Return the (x, y) coordinate for the center point of the cell that contains the specified text.  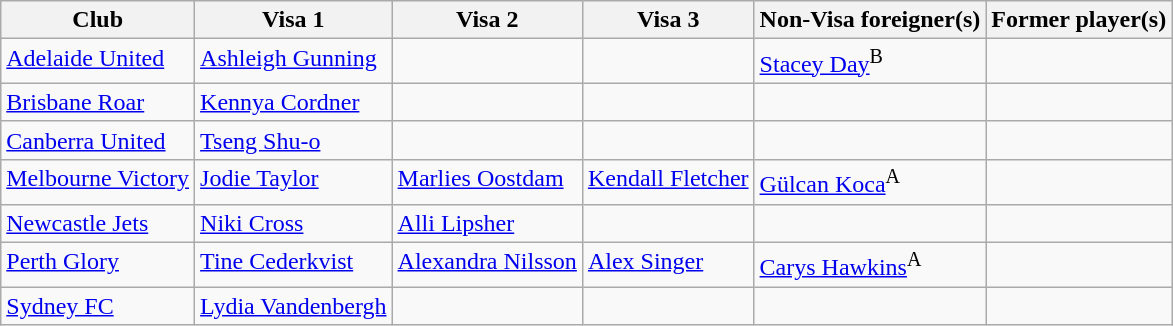
Sydney FC (98, 306)
Non-Visa foreigner(s) (870, 20)
Carys HawkinsA (870, 264)
Brisbane Roar (98, 102)
Visa 2 (487, 20)
Tseng Shu-o (294, 140)
Stacey DayB (870, 62)
Club (98, 20)
Gülcan KocaA (870, 182)
Ashleigh Gunning (294, 62)
Niki Cross (294, 223)
Marlies Oostdam (487, 182)
Alexandra Nilsson (487, 264)
Newcastle Jets (98, 223)
Alli Lipsher (487, 223)
Lydia Vandenbergh (294, 306)
Former player(s) (1079, 20)
Melbourne Victory (98, 182)
Kennya Cordner (294, 102)
Visa 1 (294, 20)
Perth Glory (98, 264)
Visa 3 (668, 20)
Jodie Taylor (294, 182)
Tine Cederkvist (294, 264)
Alex Singer (668, 264)
Adelaide United (98, 62)
Kendall Fletcher (668, 182)
Canberra United (98, 140)
